From the cell containing the given text, extract its center point as (X, Y) coordinate. 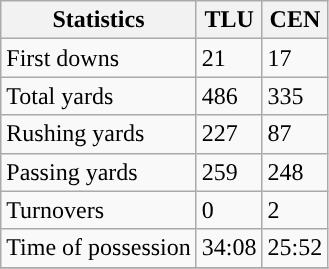
21 (229, 58)
Statistics (99, 20)
259 (229, 172)
248 (295, 172)
Rushing yards (99, 134)
25:52 (295, 248)
486 (229, 96)
Time of possession (99, 248)
CEN (295, 20)
34:08 (229, 248)
TLU (229, 20)
Turnovers (99, 210)
17 (295, 58)
First downs (99, 58)
Passing yards (99, 172)
0 (229, 210)
335 (295, 96)
227 (229, 134)
Total yards (99, 96)
87 (295, 134)
2 (295, 210)
